Return (x, y) of the center of cell containing provided text 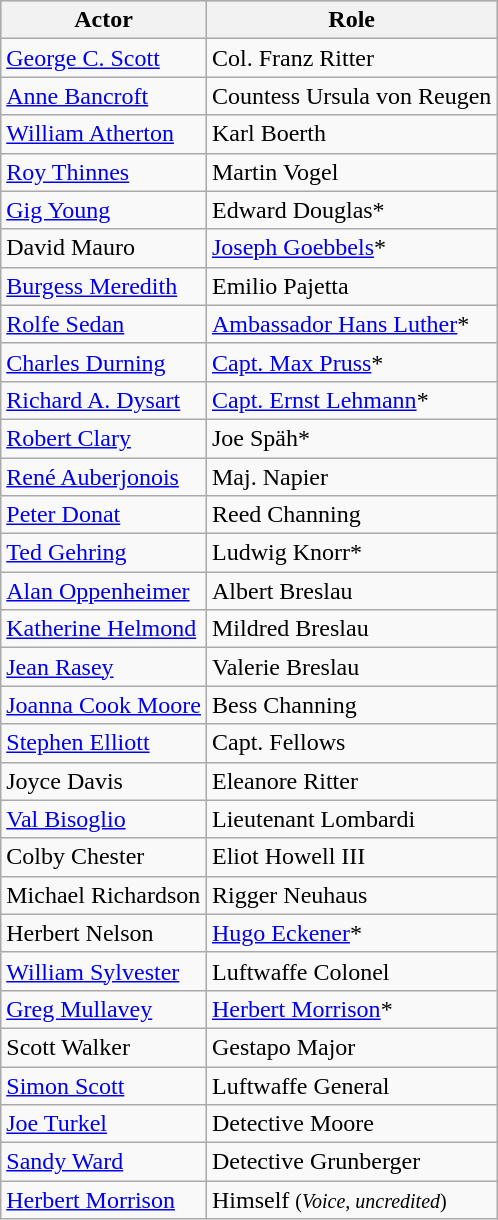
Karl Boerth (351, 134)
Mildred Breslau (351, 629)
Herbert Morrison (104, 1200)
Actor (104, 20)
Martin Vogel (351, 172)
Robert Clary (104, 438)
Detective Grunberger (351, 1162)
Albert Breslau (351, 591)
Jean Rasey (104, 667)
Capt. Max Pruss* (351, 362)
Reed Channing (351, 515)
Himself (Voice, uncredited) (351, 1200)
Eleanore Ritter (351, 781)
Richard A. Dysart (104, 400)
William Sylvester (104, 971)
Joe Späh* (351, 438)
Joe Turkel (104, 1124)
Val Bisoglio (104, 819)
William Atherton (104, 134)
Greg Mullavey (104, 1009)
Luftwaffe Colonel (351, 971)
Hugo Eckener* (351, 933)
Lieutenant Lombardi (351, 819)
Emilio Pajetta (351, 286)
Rolfe Sedan (104, 324)
Michael Richardson (104, 895)
Countess Ursula von Reugen (351, 96)
Ted Gehring (104, 553)
Luftwaffe General (351, 1085)
René Auberjonois (104, 477)
Simon Scott (104, 1085)
Anne Bancroft (104, 96)
Capt. Ernst Lehmann* (351, 400)
Maj. Napier (351, 477)
Katherine Helmond (104, 629)
Colby Chester (104, 857)
Sandy Ward (104, 1162)
Joseph Goebbels* (351, 248)
Herbert Morrison* (351, 1009)
Joyce Davis (104, 781)
Valerie Breslau (351, 667)
Role (351, 20)
Gig Young (104, 210)
Ludwig Knorr* (351, 553)
Eliot Howell III (351, 857)
Gestapo Major (351, 1047)
Rigger Neuhaus (351, 895)
Detective Moore (351, 1124)
Col. Franz Ritter (351, 58)
Bess Channing (351, 705)
Roy Thinnes (104, 172)
George C. Scott (104, 58)
Stephen Elliott (104, 743)
Herbert Nelson (104, 933)
Ambassador Hans Luther* (351, 324)
Peter Donat (104, 515)
Edward Douglas* (351, 210)
Capt. Fellows (351, 743)
Alan Oppenheimer (104, 591)
Charles Durning (104, 362)
Joanna Cook Moore (104, 705)
Burgess Meredith (104, 286)
David Mauro (104, 248)
Scott Walker (104, 1047)
